Determine the [x, y] coordinate at the center of the cell enclosing the given text.  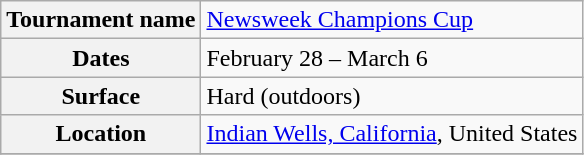
Dates [101, 58]
Newsweek Champions Cup [392, 20]
Location [101, 134]
Tournament name [101, 20]
February 28 – March 6 [392, 58]
Hard (outdoors) [392, 96]
Indian Wells, California, United States [392, 134]
Surface [101, 96]
